Capture the cell that displays the provided text and extract its [X, Y] central coordinate. 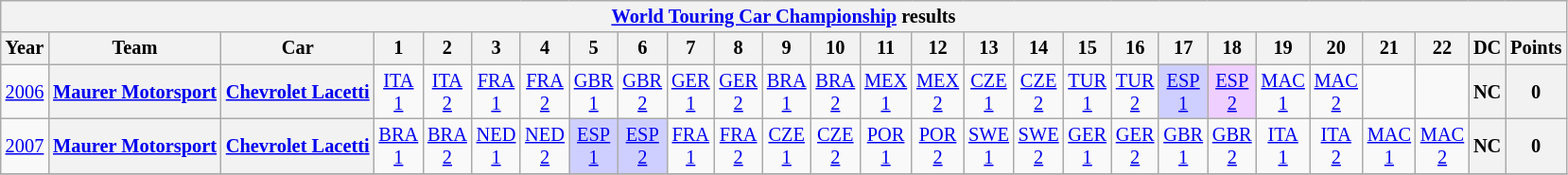
8 [738, 48]
9 [787, 48]
18 [1232, 48]
TUR1 [1087, 92]
10 [836, 48]
SWE2 [1038, 146]
DC [1487, 48]
4 [545, 48]
17 [1183, 48]
SWE1 [989, 146]
15 [1087, 48]
POR2 [938, 146]
2006 [25, 92]
22 [1442, 48]
MEX1 [885, 92]
7 [690, 48]
World Touring Car Championship results [783, 16]
2007 [25, 146]
Team [134, 48]
14 [1038, 48]
11 [885, 48]
2 [447, 48]
TUR2 [1135, 92]
21 [1389, 48]
NED1 [497, 146]
3 [497, 48]
MEX2 [938, 92]
1 [399, 48]
6 [642, 48]
13 [989, 48]
Car [298, 48]
20 [1336, 48]
12 [938, 48]
5 [594, 48]
POR1 [885, 146]
Points [1536, 48]
Year [25, 48]
16 [1135, 48]
19 [1283, 48]
NED2 [545, 146]
